Find where the given text appears and provide that cell's center as [X, Y] coordinate. 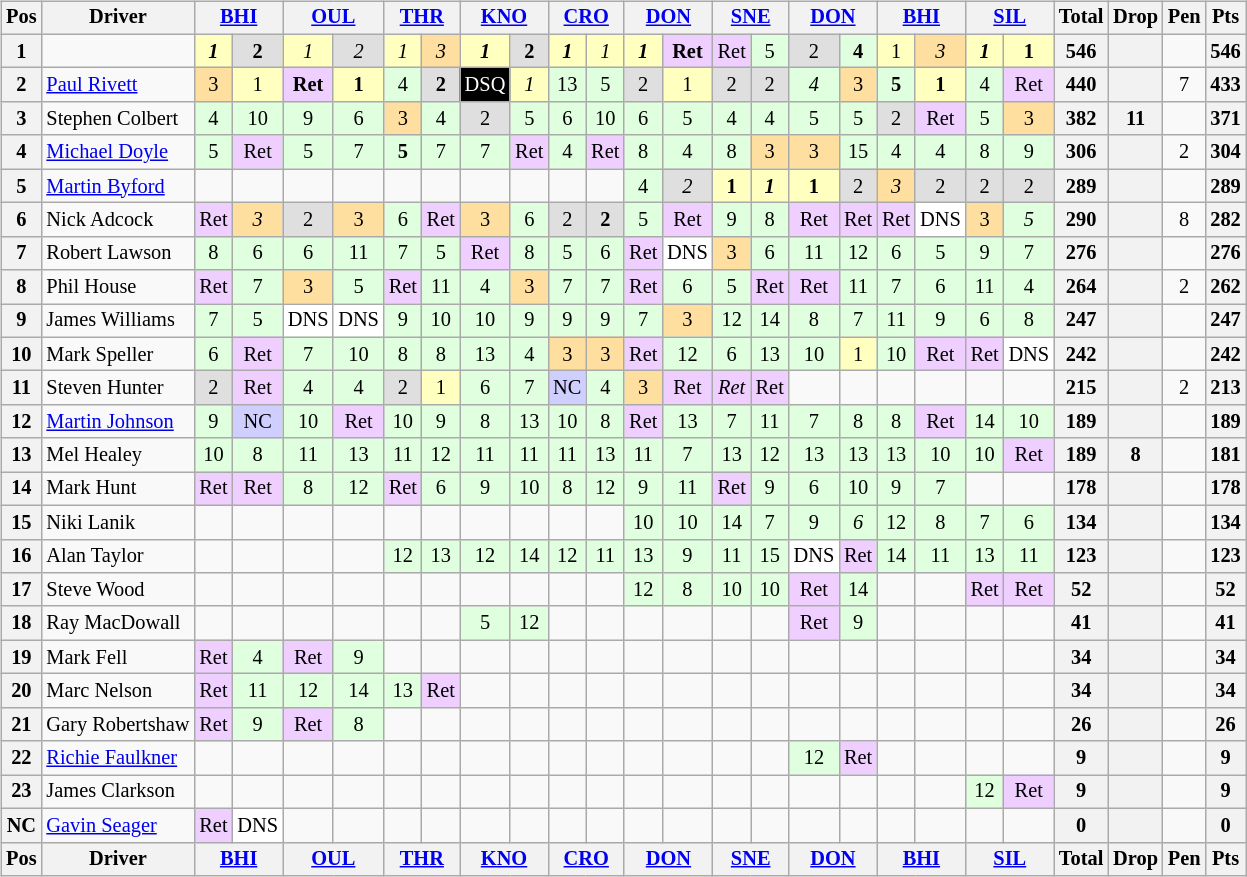
James Clarkson [118, 792]
18 [21, 623]
22 [21, 758]
Robert Lawson [118, 253]
213 [1225, 388]
Steve Wood [118, 590]
Martin Byford [118, 186]
Richie Faulkner [118, 758]
Mark Hunt [118, 489]
262 [1225, 287]
Mark Fell [118, 657]
James Williams [118, 321]
Paul Rivett [118, 85]
433 [1225, 85]
304 [1225, 152]
19 [21, 657]
306 [1081, 152]
Phil House [118, 287]
Nick Adcock [118, 220]
Marc Nelson [118, 691]
DSQ [485, 85]
290 [1081, 220]
371 [1225, 119]
16 [21, 556]
282 [1225, 220]
Gary Robertshaw [118, 724]
23 [21, 792]
382 [1081, 119]
21 [21, 724]
181 [1225, 455]
Stephen Colbert [118, 119]
Mel Healey [118, 455]
Mark Speller [118, 354]
Steven Hunter [118, 388]
20 [21, 691]
Martin Johnson [118, 422]
440 [1081, 85]
Michael Doyle [118, 152]
Niki Lanik [118, 522]
Ray MacDowall [118, 623]
17 [21, 590]
264 [1081, 287]
Alan Taylor [118, 556]
215 [1081, 388]
Gavin Seager [118, 825]
